Provide the [X, Y] coordinate of the cell's center where the given text is located.  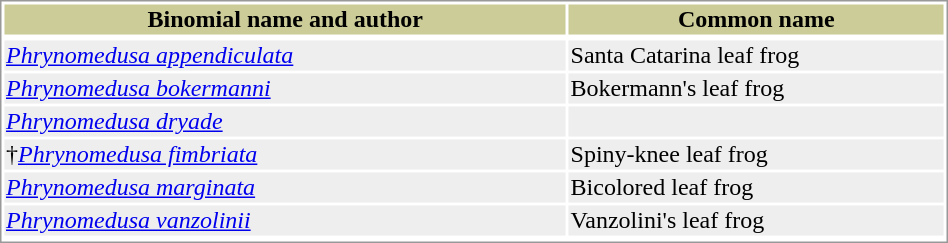
Santa Catarina leaf frog [756, 55]
Phrynomedusa marginata [285, 187]
Bicolored leaf frog [756, 187]
Bokermann's leaf frog [756, 89]
Phrynomedusa appendiculata [285, 55]
Phrynomedusa vanzolinii [285, 221]
†Phrynomedusa fimbriata [285, 155]
Binomial name and author [285, 19]
Phrynomedusa bokermanni [285, 89]
Vanzolini's leaf frog [756, 221]
Spiny-knee leaf frog [756, 155]
Phrynomedusa dryade [285, 121]
Common name [756, 19]
